Search for the cell housing the specified text and yield its [x, y] center coordinate. 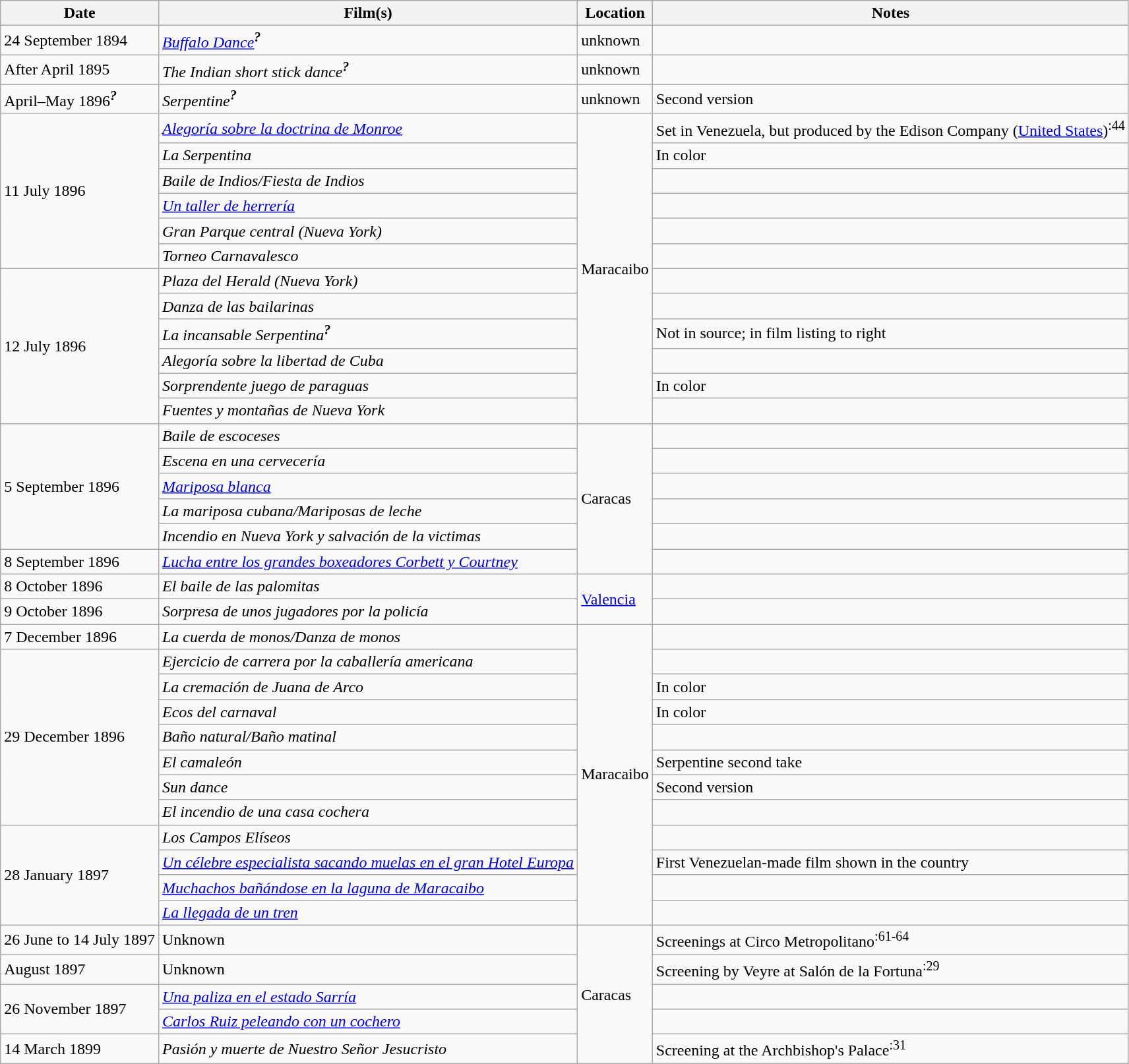
Film(s) [368, 13]
Baile de escoceses [368, 436]
8 September 1896 [80, 562]
Serpentine second take [890, 762]
Gran Parque central (Nueva York) [368, 231]
Un célebre especialista sacando muelas en el gran Hotel Europa [368, 862]
Screenings at Circo Metropolitano:61-64 [890, 940]
El baile de las palomitas [368, 587]
28 January 1897 [80, 875]
Torneo Carnavalesco [368, 256]
Lucha entre los grandes boxeadores Corbett y Courtney [368, 562]
Serpentine? [368, 99]
Los Campos Elíseos [368, 837]
24 September 1894 [80, 41]
11 July 1896 [80, 191]
August 1897 [80, 969]
12 July 1896 [80, 345]
La llegada de un tren [368, 912]
14 March 1899 [80, 1049]
Notes [890, 13]
Fuentes y montañas de Nueva York [368, 411]
29 December 1896 [80, 737]
Mariposa blanca [368, 486]
Date [80, 13]
Ecos del carnaval [368, 712]
Valencia [615, 599]
El camaleón [368, 762]
Incendio en Nueva York y salvación de la victimas [368, 536]
La mariposa cubana/Mariposas de leche [368, 511]
Danza de las bailarinas [368, 306]
El incendio de una casa cochera [368, 812]
Sorprendente juego de paraguas [368, 386]
Sun dance [368, 787]
Alegoría sobre la doctrina de Monroe [368, 128]
Screening at the Archbishop's Palace:31 [890, 1049]
Sorpresa de unos jugadores por la policía [368, 612]
La Serpentina [368, 156]
Set in Venezuela, but produced by the Edison Company (United States):44 [890, 128]
Carlos Ruiz peleando con un cochero [368, 1022]
Buffalo Dance? [368, 41]
Una paliza en el estado Sarría [368, 997]
5 September 1896 [80, 486]
La cremación de Juana de Arco [368, 687]
7 December 1896 [80, 637]
First Venezuelan-made film shown in the country [890, 862]
Location [615, 13]
April–May 1896? [80, 99]
Alegoría sobre la libertad de Cuba [368, 361]
La cuerda de monos/Danza de monos [368, 637]
Baño natural/Baño matinal [368, 737]
Ejercicio de carrera por la caballería americana [368, 662]
26 June to 14 July 1897 [80, 940]
La incansable Serpentina? [368, 334]
Un taller de herrería [368, 206]
Pasión y muerte de Nuestro Señor Jesucristo [368, 1049]
After April 1895 [80, 70]
Not in source; in film listing to right [890, 334]
26 November 1897 [80, 1009]
Plaza del Herald (Nueva York) [368, 281]
Baile de Indios/Fiesta de Indios [368, 181]
9 October 1896 [80, 612]
8 October 1896 [80, 587]
Escena en una cervecería [368, 461]
Screening by Veyre at Salón de la Fortuna:29 [890, 969]
The Indian short stick dance? [368, 70]
Muchachos bañándose en la laguna de Maracaibo [368, 887]
